Search for the cell housing the specified text and yield its (X, Y) center coordinate. 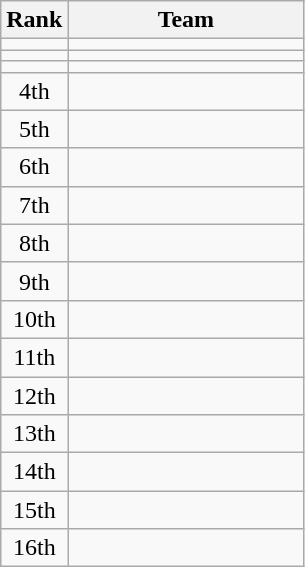
15th (34, 510)
Rank (34, 20)
16th (34, 548)
8th (34, 243)
12th (34, 395)
Team (186, 20)
13th (34, 434)
9th (34, 281)
5th (34, 129)
7th (34, 205)
14th (34, 472)
11th (34, 357)
4th (34, 91)
10th (34, 319)
6th (34, 167)
